Provide the [X, Y] coordinate of the cell's center where the given text is located.  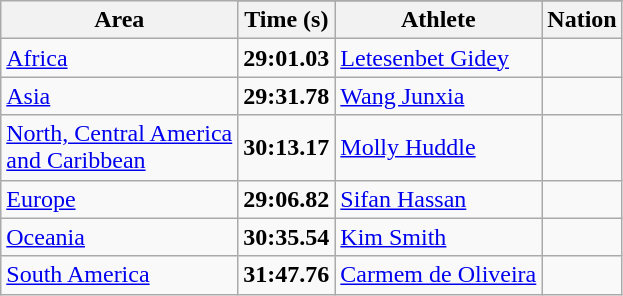
South America [120, 275]
Athlete [438, 20]
30:13.17 [286, 148]
30:35.54 [286, 237]
Kim Smith [438, 237]
31:47.76 [286, 275]
Molly Huddle [438, 148]
Nation [582, 20]
29:31.78 [286, 96]
North, Central America and Caribbean [120, 148]
Letesenbet Gidey [438, 58]
29:01.03 [286, 58]
Time (s) [286, 20]
Area [120, 20]
Wang Junxia [438, 96]
Africa [120, 58]
29:06.82 [286, 199]
Europe [120, 199]
Sifan Hassan [438, 199]
Oceania [120, 237]
Asia [120, 96]
Carmem de Oliveira [438, 275]
